Identify which cell holds the provided text, then report its [X, Y] central coordinate. 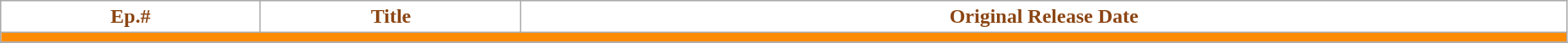
Original Release Date [1044, 17]
Title [391, 17]
Ep.# [131, 17]
